Detect which cell encompasses the target text, then output its (x, y) center coordinate. 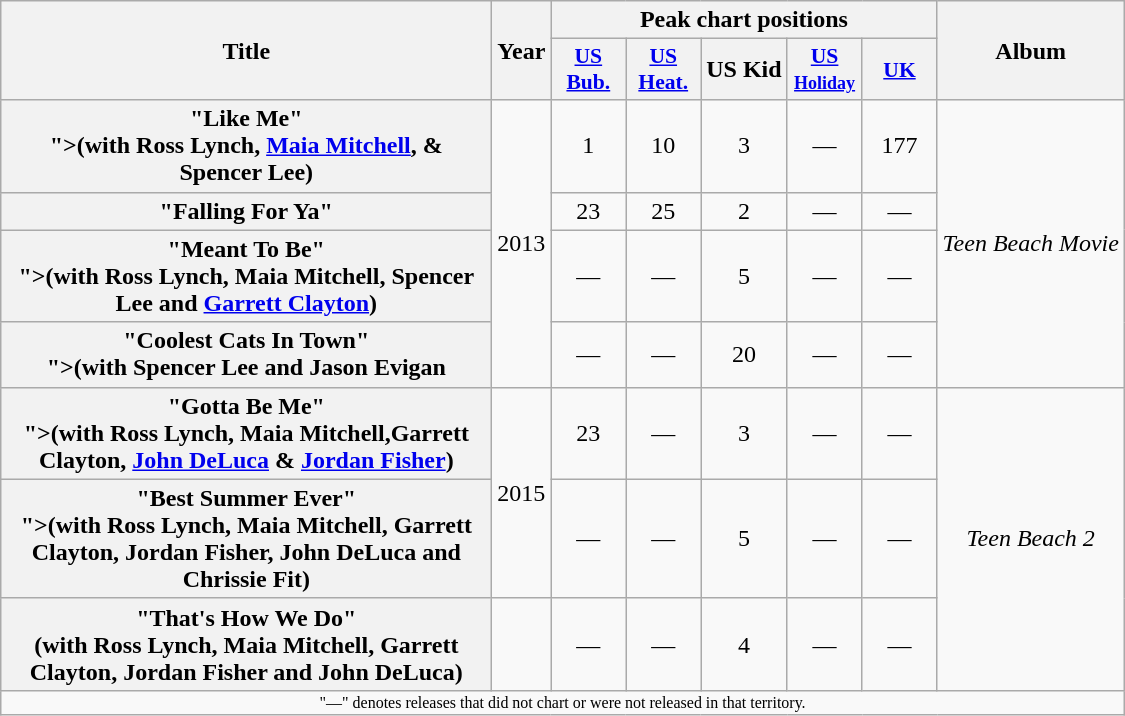
Teen Beach 2 (1030, 538)
UK (900, 70)
USHoliday (824, 70)
10 (664, 146)
US Kid (744, 70)
Peak chart positions (744, 20)
"Like Me"">(with Ross Lynch, Maia Mitchell, & Spencer Lee) (246, 146)
"Best Summer Ever"">(with Ross Lynch, Maia Mitchell, Garrett Clayton, Jordan Fisher, John DeLuca and Chrissie Fit) (246, 538)
"That's How We Do"(with Ross Lynch, Maia Mitchell, Garrett Clayton, Jordan Fisher and John DeLuca) (246, 644)
Year (522, 50)
US Bub. (588, 70)
2015 (522, 492)
177 (900, 146)
USHeat. (664, 70)
2013 (522, 244)
25 (664, 211)
"Meant To Be"">(with Ross Lynch, Maia Mitchell, Spencer Lee and Garrett Clayton) (246, 276)
4 (744, 644)
20 (744, 354)
2 (744, 211)
Album (1030, 50)
"Coolest Cats In Town"">(with Spencer Lee and Jason Evigan (246, 354)
"—" denotes releases that did not chart or were not released in that territory. (563, 702)
Teen Beach Movie (1030, 244)
1 (588, 146)
Title (246, 50)
"Gotta Be Me"">(with Ross Lynch, Maia Mitchell,Garrett Clayton, John DeLuca & Jordan Fisher) (246, 433)
"Falling For Ya" (246, 211)
